Identify which cell holds the provided text, then report its (X, Y) central coordinate. 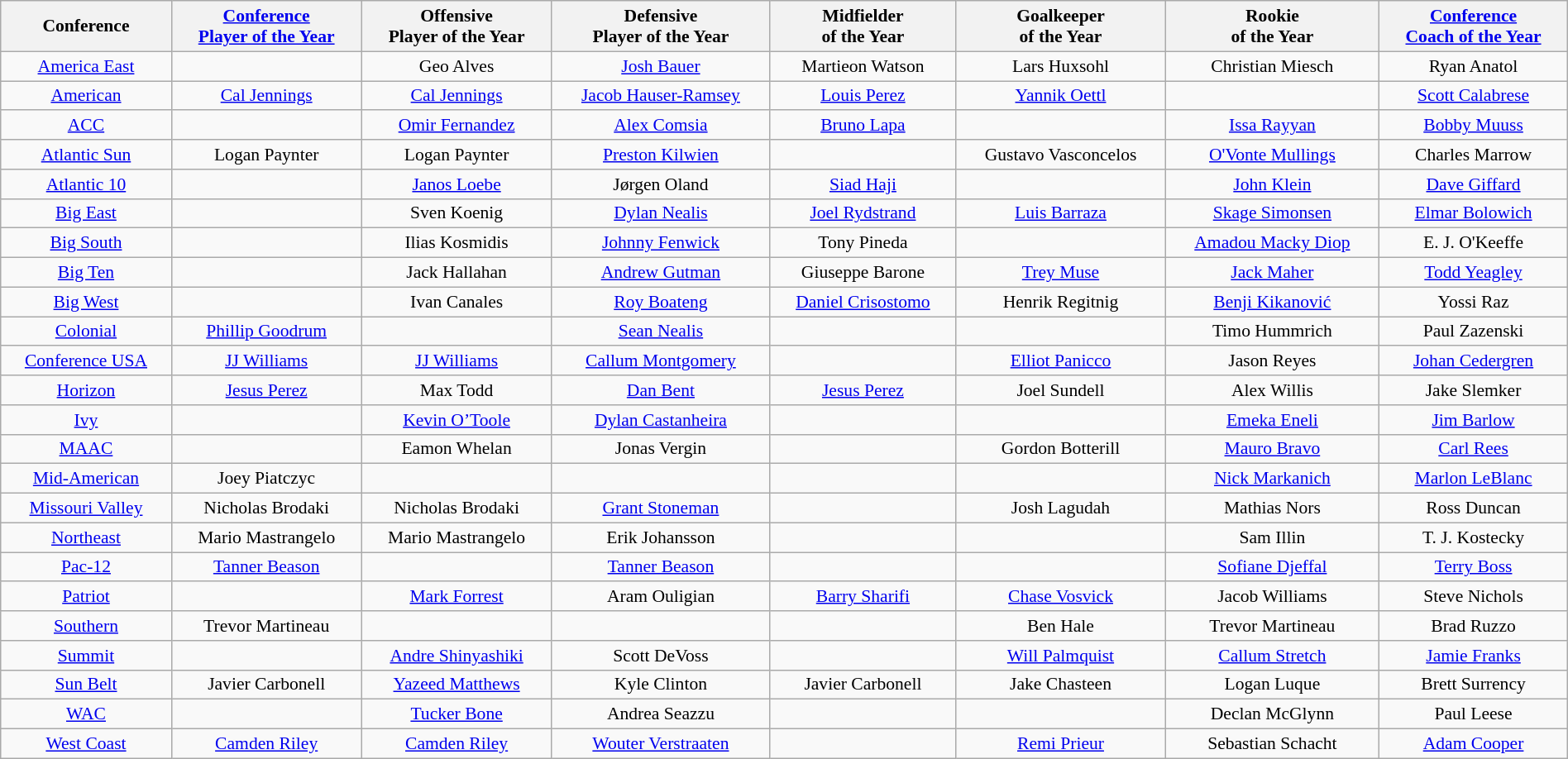
Roy Boateng (661, 302)
Adam Cooper (1474, 744)
O'Vonte Mullings (1272, 155)
Horizon (86, 390)
Trey Muse (1060, 273)
Johan Cedergren (1474, 361)
Conference (86, 26)
Paul Leese (1474, 714)
Dave Giffard (1474, 184)
Sebastian Schacht (1272, 744)
Dan Bent (661, 390)
Gustavo Vasconcelos (1060, 155)
ConferencePlayer of the Year (266, 26)
Southern (86, 626)
Tucker Bone (457, 714)
Kevin O’Toole (457, 420)
John Klein (1272, 184)
Summit (86, 656)
Ilias Kosmidis (457, 243)
Andrew Gutman (661, 273)
Benji Kikanović (1272, 302)
Dylan Castanheira (661, 420)
Midfielderof the Year (863, 26)
Jason Reyes (1272, 361)
Jacob Hauser-Ramsey (661, 96)
Joey Piatczyc (266, 479)
Jake Chasteen (1060, 685)
Daniel Crisostomo (863, 302)
Patriot (86, 597)
Johnny Fenwick (661, 243)
Dylan Nealis (661, 213)
Luis Barraza (1060, 213)
Christian Miesch (1272, 66)
MAAC (86, 449)
Barry Sharifi (863, 597)
Goalkeeperof the Year (1060, 26)
Grant Stoneman (661, 508)
Chase Vosvick (1060, 597)
Joel Sundell (1060, 390)
Martieon Watson (863, 66)
Issa Rayyan (1272, 126)
Phillip Goodrum (266, 332)
Elmar Bolowich (1474, 213)
Remi Prieur (1060, 744)
Henrik Regitnig (1060, 302)
Logan Luque (1272, 685)
Mid-American (86, 479)
Alex Comsia (661, 126)
Yannik Oettl (1060, 96)
Callum Stretch (1272, 656)
Steve Nichols (1474, 597)
Louis Perez (863, 96)
Ivy (86, 420)
Scott DeVoss (661, 656)
Jørgen Oland (661, 184)
Pac-12 (86, 567)
Big East (86, 213)
Wouter Verstraaten (661, 744)
Big South (86, 243)
OffensivePlayer of the Year (457, 26)
Lars Huxsohl (1060, 66)
Atlantic 10 (86, 184)
Erik Johansson (661, 537)
Eamon Whelan (457, 449)
Joel Rydstrand (863, 213)
Colonial (86, 332)
Ross Duncan (1474, 508)
Carl Rees (1474, 449)
Josh Lagudah (1060, 508)
ConferenceCoach of the Year (1474, 26)
Mathias Nors (1272, 508)
Mauro Bravo (1272, 449)
Elliot Panicco (1060, 361)
Will Palmquist (1060, 656)
Yossi Raz (1474, 302)
Scott Calabrese (1474, 96)
Jonas Vergin (661, 449)
Kyle Clinton (661, 685)
Sofiane Djeffal (1272, 567)
Marlon LeBlanc (1474, 479)
West Coast (86, 744)
Brett Surrency (1474, 685)
Sam Illin (1272, 537)
Siad Haji (863, 184)
Brad Ruzzo (1474, 626)
Omir Fernandez (457, 126)
Big Ten (86, 273)
Janos Loebe (457, 184)
Bobby Muuss (1474, 126)
Northeast (86, 537)
Bruno Lapa (863, 126)
Jake Slemker (1474, 390)
Missouri Valley (86, 508)
Ryan Anatol (1474, 66)
Giuseppe Barone (863, 273)
WAC (86, 714)
Jack Hallahan (457, 273)
America East (86, 66)
Declan McGlynn (1272, 714)
Nick Markanich (1272, 479)
Callum Montgomery (661, 361)
E. J. O'Keeffe (1474, 243)
DefensivePlayer of the Year (661, 26)
Aram Ouligian (661, 597)
Geo Alves (457, 66)
Yazeed Matthews (457, 685)
Sun Belt (86, 685)
Gordon Botterill (1060, 449)
Emeka Eneli (1272, 420)
Max Todd (457, 390)
Conference USA (86, 361)
Timo Hummrich (1272, 332)
Charles Marrow (1474, 155)
Jamie Franks (1474, 656)
Ben Hale (1060, 626)
Ivan Canales (457, 302)
Andrea Seazzu (661, 714)
Sven Koenig (457, 213)
Jack Maher (1272, 273)
Sean Nealis (661, 332)
Atlantic Sun (86, 155)
Alex Willis (1272, 390)
Terry Boss (1474, 567)
Tony Pineda (863, 243)
T. J. Kostecky (1474, 537)
Todd Yeagley (1474, 273)
Preston Kilwien (661, 155)
Josh Bauer (661, 66)
Rookieof the Year (1272, 26)
Paul Zazenski (1474, 332)
American (86, 96)
Skage Simonsen (1272, 213)
ACC (86, 126)
Jacob Williams (1272, 597)
Andre Shinyashiki (457, 656)
Big West (86, 302)
Amadou Macky Diop (1272, 243)
Mark Forrest (457, 597)
Jim Barlow (1474, 420)
